Return [X, Y] of the center of cell containing provided text 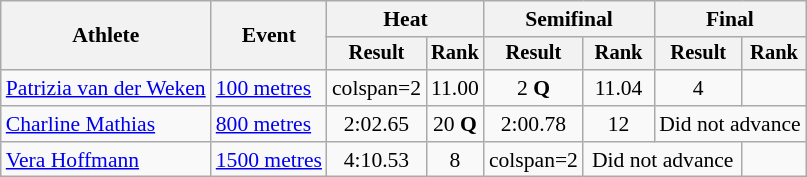
Did not advance [730, 124]
100 metres [269, 88]
Semifinal [569, 19]
Athlete [106, 36]
4 [698, 88]
800 metres [269, 124]
Patrizia van der Weken [106, 88]
2:02.65 [376, 124]
Final [730, 19]
11.04 [618, 88]
Heat [406, 19]
12 [618, 124]
Charline Mathias [106, 124]
2:00.78 [534, 124]
20 Q [455, 124]
Event [269, 36]
2 Q [534, 88]
11.00 [455, 88]
colspan=2 [376, 88]
